Provide the [X, Y] coordinate of the cell's center where the given text is located.  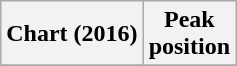
Peakposition [189, 34]
Chart (2016) [72, 34]
